From the cell containing the given text, extract its center point as (X, Y) coordinate. 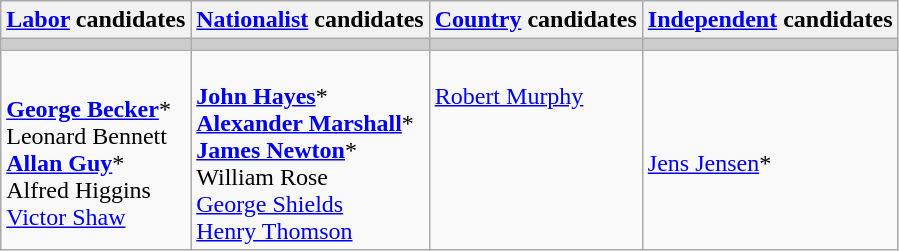
Country candidates (536, 20)
John Hayes* Alexander Marshall* James Newton* William Rose George Shields Henry Thomson (310, 150)
Jens Jensen* (770, 150)
George Becker* Leonard Bennett Allan Guy* Alfred Higgins Victor Shaw (96, 150)
Independent candidates (770, 20)
Labor candidates (96, 20)
Nationalist candidates (310, 20)
Robert Murphy (536, 150)
